Extract the (X, Y) coordinate from the center of the cell holding the provided text.  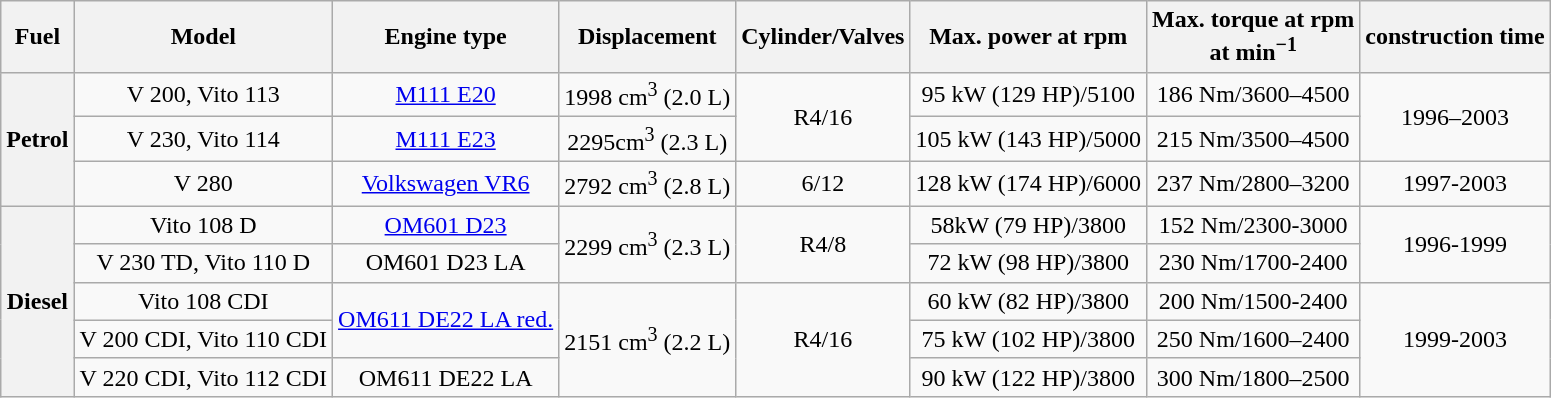
OM611 DE22 LA (446, 377)
Cylinder/Valves (823, 37)
Engine type (446, 37)
128 kW (174 HP)/6000 (1028, 184)
300 Nm/1800–2500 (1254, 377)
Vito 108 CDI (204, 301)
2295cm3 (2.3 L) (648, 140)
237 Nm/2800–3200 (1254, 184)
Max. power at rpm (1028, 37)
105 kW (143 HP)/5000 (1028, 140)
M111 E23 (446, 140)
V 230, Vito 114 (204, 140)
OM601 D23 LA (446, 263)
2792 cm3 (2.8 L) (648, 184)
250 Nm/1600–2400 (1254, 339)
V 280 (204, 184)
75 kW (102 HP)/3800 (1028, 339)
1999-2003 (1455, 339)
90 kW (122 HP)/3800 (1028, 377)
58kW (79 HP)/3800 (1028, 225)
95 kW (129 HP)/5100 (1028, 94)
construction time (1455, 37)
72 kW (98 HP)/3800 (1028, 263)
OM601 D23 (446, 225)
1998 cm3 (2.0 L) (648, 94)
V 200 CDI, Vito 110 CDI (204, 339)
2151 cm3 (2.2 L) (648, 339)
6/12 (823, 184)
200 Nm/1500-2400 (1254, 301)
Petrol (38, 139)
M111 E20 (446, 94)
Volkswagen VR6 (446, 184)
152 Nm/2300-3000 (1254, 225)
Diesel (38, 301)
Fuel (38, 37)
230 Nm/1700-2400 (1254, 263)
1996–2003 (1455, 116)
Displacement (648, 37)
V 220 CDI, Vito 112 CDI (204, 377)
V 230 TD, Vito 110 D (204, 263)
215 Nm/3500–4500 (1254, 140)
60 kW (82 HP)/3800 (1028, 301)
2299 cm3 (2.3 L) (648, 244)
R4/8 (823, 244)
Model (204, 37)
OM611 DE22 LA red. (446, 320)
Vito 108 D (204, 225)
V 200, Vito 113 (204, 94)
1996-1999 (1455, 244)
Max. torque at rpmat min−1 (1254, 37)
186 Nm/3600–4500 (1254, 94)
1997-2003 (1455, 184)
